Return (X, Y) of the center of cell containing provided text 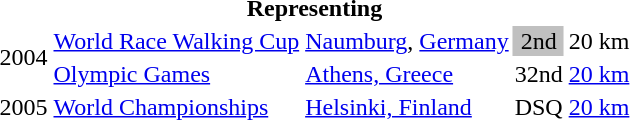
World Race Walking Cup (176, 41)
32nd (538, 74)
Olympic Games (176, 74)
2nd (538, 41)
Naumburg, Germany (408, 41)
Athens, Greece (408, 74)
